Output the [X, Y] coordinate of the center of the cell containing the given text.  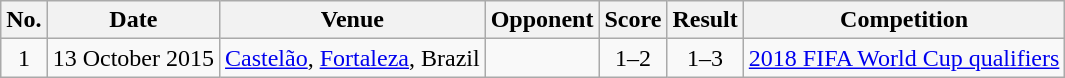
2018 FIFA World Cup qualifiers [904, 58]
Score [633, 20]
1 [24, 58]
Venue [353, 20]
1–3 [705, 58]
Competition [904, 20]
Opponent [542, 20]
1–2 [633, 58]
13 October 2015 [133, 58]
Castelão, Fortaleza, Brazil [353, 58]
Date [133, 20]
No. [24, 20]
Result [705, 20]
